Detect which cell encompasses the target text, then output its [X, Y] center coordinate. 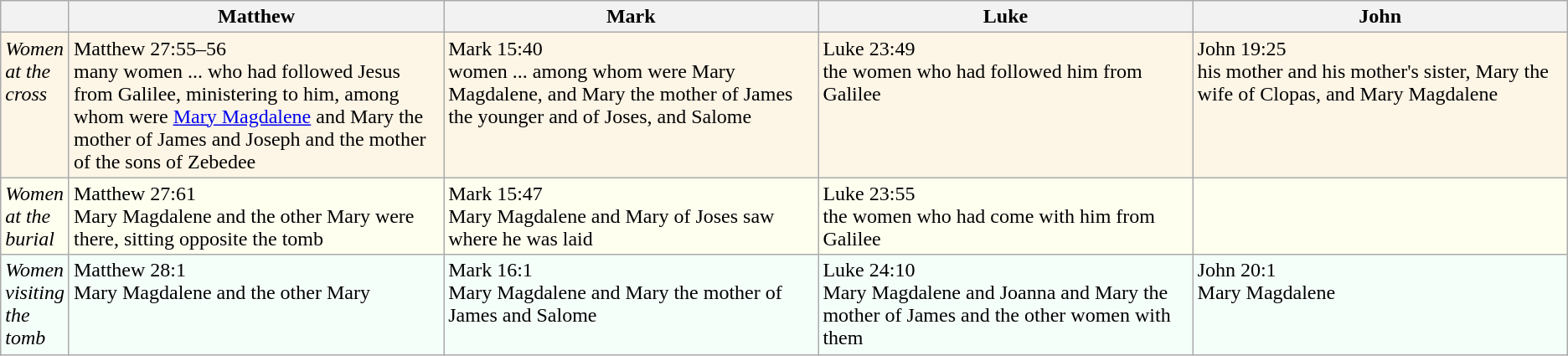
Mark 15:47Mary Magdalene and Mary of Joses saw where he was laid [632, 216]
Mark [632, 17]
Luke 24:10Mary Magdalene and Joanna and Mary the mother of James and the other women with them [1005, 305]
Women at the burial [35, 216]
Matthew 28:1Mary Magdalene and the other Mary [256, 305]
Luke 23:55the women who had come with him from Galilee [1005, 216]
John [1380, 17]
John 20:1Mary Magdalene [1380, 305]
Luke [1005, 17]
Mark 16:1Mary Magdalene and Mary the mother of James and Salome [632, 305]
John 19:25his mother and his mother's sister, Mary the wife of Clopas, and Mary Magdalene [1380, 106]
Women at the cross [35, 106]
Matthew [256, 17]
Women visiting the tomb [35, 305]
Matthew 27:61Mary Magdalene and the other Mary were there, sitting opposite the tomb [256, 216]
Luke 23:49the women who had followed him from Galilee [1005, 106]
Mark 15:40women ... among whom were Mary Magdalene, and Mary the mother of James the younger and of Joses, and Salome [632, 106]
